For the text-containing cell, return its midpoint in (X, Y) coordinate format. 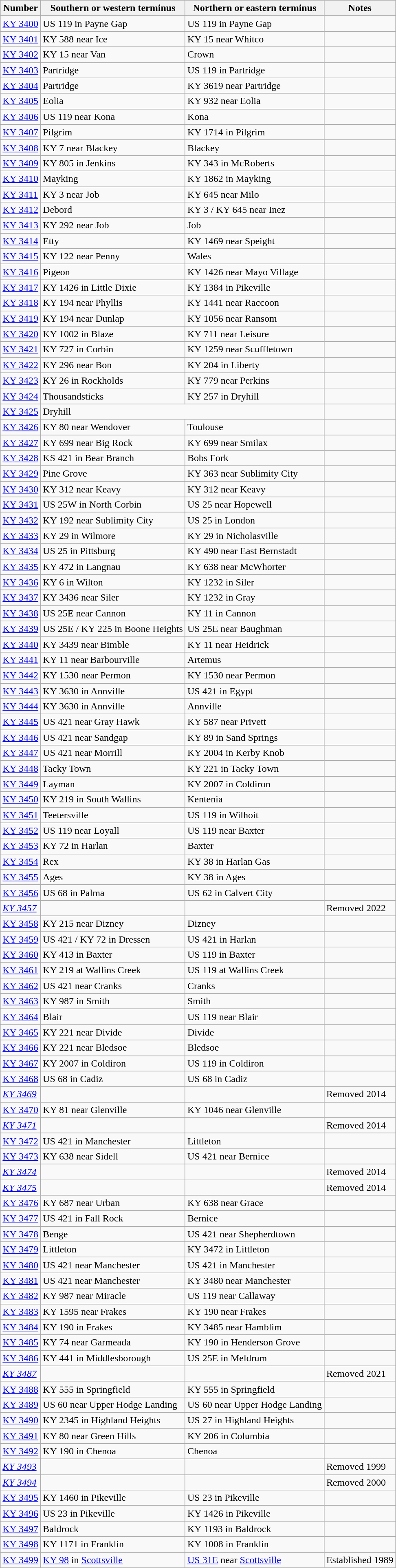
KY 441 in Middlesborough (113, 1358)
KY 3438 (20, 613)
KY 638 near Grace (254, 1203)
KY 3499 (20, 1560)
KY 3475 (20, 1188)
KY 3490 (20, 1420)
KY 3434 (20, 551)
KY 3 / KY 645 near Inez (254, 210)
KY 11 in Cannon (254, 613)
KY 699 near Big Rock (113, 442)
US 119 near Baxter (254, 830)
US 421 near Sandgap (113, 738)
Removed 2021 (360, 1374)
KY 3485 (20, 1343)
Bledsoe (254, 1048)
US 421 in Egypt (254, 691)
KY 3441 (20, 660)
Annville (254, 707)
Debord (113, 210)
KY 3440 (20, 644)
Toulouse (254, 427)
KY 3446 (20, 738)
KY 727 in Corbin (113, 349)
US 25E near Cannon (113, 613)
Divide (254, 1032)
Ages (113, 877)
KY 3411 (20, 194)
KY 1171 in Franklin (113, 1544)
KY 3436 near Siler (113, 598)
Smith (254, 1001)
KY 192 near Sublimity City (113, 520)
Mayking (113, 179)
Removed 1999 (360, 1467)
US 119 near Callaway (254, 1296)
KY 3488 (20, 1389)
KY 3477 (20, 1219)
KY 3472 in Littleton (254, 1250)
US 25 near Hopewell (254, 505)
Kentenia (254, 799)
KY 1460 in Pikeville (113, 1498)
KY 3423 (20, 380)
KY 3485 near Hamblim (254, 1327)
KY 6 in Wilton (113, 582)
KY 292 near Job (113, 225)
KY 3405 (20, 101)
KY 3436 (20, 582)
US 119 near Loyall (113, 830)
KY 38 in Ages (254, 877)
KY 638 near McWhorter (254, 567)
Chenoa (254, 1451)
KY 221 near Bledsoe (113, 1048)
KY 89 in Sand Springs (254, 738)
KY 296 near Bon (113, 365)
KY 122 near Penny (113, 256)
US 62 in Calvert City (254, 892)
KY 3439 near Bimble (113, 644)
Dryhill (183, 411)
KY 3413 (20, 225)
US 68 in Palma (113, 892)
KY 3464 (20, 1017)
KY 687 near Urban (113, 1203)
US 25E / KY 225 in Boone Heights (113, 629)
KY 3400 (20, 24)
KY 3484 (20, 1327)
KY 3472 (20, 1141)
KY 3415 (20, 256)
KY 3448 (20, 769)
KY 587 near Privett (254, 722)
KY 3495 (20, 1498)
KY 15 near Whitco (254, 39)
KY 3459 (20, 939)
KY 932 near Eolia (254, 101)
Kona (254, 117)
KY 588 near Ice (113, 39)
KY 3447 (20, 753)
US 421 near Cranks (113, 986)
KY 7 near Blackey (113, 148)
KY 3409 (20, 163)
KY 29 in Wilmore (113, 536)
KY 3442 (20, 675)
Pine Grove (113, 474)
KY 490 near East Bernstadt (254, 551)
KY 29 in Nicholasville (254, 536)
KY 3445 (20, 722)
KY 3480 (20, 1265)
KY 1002 in Blaze (113, 334)
KY 3401 (20, 39)
KY 26 in Rockholds (113, 380)
KY 472 in Langnau (113, 567)
KY 3478 (20, 1234)
KY 3417 (20, 287)
KY 3406 (20, 117)
Removed 2000 (360, 1482)
KY 987 in Smith (113, 1001)
KY 190 near Frakes (254, 1312)
KY 3424 (20, 396)
KY 194 near Phyllis (113, 303)
KY 3426 (20, 427)
KY 80 near Wendover (113, 427)
US 119 at Wallins Creek (254, 970)
US 25 in London (254, 520)
Dizney (254, 923)
US 119 in Wilhoit (254, 815)
KY 3414 (20, 241)
KY 3463 (20, 1001)
US 421 in Harlan (254, 939)
Etty (113, 241)
KY 3487 (20, 1374)
Rex (113, 861)
KY 1232 in Gray (254, 598)
US 421 near Gray Hawk (113, 722)
KY 1008 in Franklin (254, 1544)
Eolia (113, 101)
Notes (360, 8)
KY 206 in Columbia (254, 1435)
KY 3403 (20, 70)
Pigeon (113, 272)
KY 3489 (20, 1405)
Southern or western terminus (113, 8)
KY 11 near Heidrick (254, 644)
KY 1193 in Baldrock (254, 1529)
US 421 near Bernice (254, 1156)
Benge (113, 1234)
KY 1426 in Pikeville (254, 1513)
KY 3432 (20, 520)
US 25W in North Corbin (113, 505)
KY 3407 (20, 132)
KY 3461 (20, 970)
KY 3408 (20, 148)
KY 3474 (20, 1172)
Thousandsticks (113, 396)
KY 711 near Leisure (254, 334)
KS 421 in Bear Branch (113, 458)
Pilgrim (113, 132)
KY 3497 (20, 1529)
KY 1595 near Frakes (113, 1312)
Layman (113, 784)
Artemus (254, 660)
KY 1232 in Siler (254, 582)
US 25 in Pittsburg (113, 551)
KY 3458 (20, 923)
KY 3455 (20, 877)
KY 3420 (20, 334)
US 27 in Highland Heights (254, 1420)
KY 3466 (20, 1048)
Established 1989 (360, 1560)
KY 1862 in Mayking (254, 179)
KY 3482 (20, 1296)
KY 779 near Perkins (254, 380)
KY 645 near Milo (254, 194)
KY 3456 (20, 892)
Cranks (254, 986)
US 31E near Scottsville (254, 1560)
KY 194 near Dunlap (113, 318)
KY 15 near Van (113, 55)
KY 2345 in Highland Heights (113, 1420)
KY 805 in Jenkins (113, 163)
KY 3465 (20, 1032)
KY 343 in McRoberts (254, 163)
Blackey (254, 148)
KY 3444 (20, 707)
KY 3479 (20, 1250)
US 119 in Partridge (254, 70)
KY 3467 (20, 1063)
KY 11 near Barbourville (113, 660)
US 421 near Morrill (113, 753)
KY 3421 (20, 349)
KY 3429 (20, 474)
KY 3404 (20, 86)
KY 257 in Dryhill (254, 396)
KY 638 near Sidell (113, 1156)
Blair (113, 1017)
KY 3410 (20, 179)
KY 3476 (20, 1203)
KY 190 in Chenoa (113, 1451)
KY 80 near Green Hills (113, 1435)
Northern or eastern terminus (254, 8)
KY 2004 in Kerby Knob (254, 753)
KY 221 in Tacky Town (254, 769)
KY 1426 near Mayo Village (254, 272)
KY 74 near Garmeada (113, 1343)
KY 204 in Liberty (254, 365)
KY 987 near Miracle (113, 1296)
KY 3453 (20, 846)
KY 413 in Baxter (113, 955)
KY 219 in South Wallins (113, 799)
Crown (254, 55)
US 25E near Baughman (254, 629)
KY 38 in Harlan Gas (254, 861)
KY 219 at Wallins Creek (113, 970)
Tacky Town (113, 769)
KY 3402 (20, 55)
Baxter (254, 846)
US 119 near Kona (113, 117)
KY 3486 (20, 1358)
KY 3425 (20, 411)
KY 190 in Frakes (113, 1327)
KY 699 near Smilax (254, 442)
KY 3433 (20, 536)
KY 3451 (20, 815)
KY 3428 (20, 458)
Wales (254, 256)
KY 3619 near Partridge (254, 86)
KY 3439 (20, 629)
KY 3416 (20, 272)
KY 3431 (20, 505)
KY 3493 (20, 1467)
Number (20, 8)
Bernice (254, 1219)
KY 3430 (20, 489)
KY 3492 (20, 1451)
KY 3 near Job (113, 194)
Teetersville (113, 815)
KY 3470 (20, 1110)
KY 1469 near Speight (254, 241)
KY 81 near Glenville (113, 1110)
KY 1426 in Little Dixie (113, 287)
KY 1046 near Glenville (254, 1110)
KY 3471 (20, 1125)
KY 3480 near Manchester (254, 1281)
KY 3454 (20, 861)
KY 3457 (20, 908)
KY 3449 (20, 784)
KY 98 in Scottsville (113, 1560)
US 119 near Blair (254, 1017)
KY 190 in Henderson Grove (254, 1343)
Removed 2022 (360, 908)
KY 3427 (20, 442)
KY 1714 in Pilgrim (254, 132)
US 421 in Fall Rock (113, 1219)
KY 363 near Sublimity City (254, 474)
KY 3496 (20, 1513)
KY 3443 (20, 691)
US 25E in Meldrum (254, 1358)
KY 3435 (20, 567)
US 421 / KY 72 in Dressen (113, 939)
KY 3418 (20, 303)
KY 3483 (20, 1312)
KY 1056 near Ransom (254, 318)
KY 1259 near Scuffletown (254, 349)
KY 3437 (20, 598)
KY 3419 (20, 318)
KY 3412 (20, 210)
KY 3491 (20, 1435)
KY 3468 (20, 1079)
KY 3498 (20, 1544)
KY 3473 (20, 1156)
Baldrock (113, 1529)
KY 215 near Dizney (113, 923)
US 119 in Coldiron (254, 1063)
KY 3452 (20, 830)
KY 3494 (20, 1482)
US 421 near Shepherdtown (254, 1234)
KY 3460 (20, 955)
KY 3481 (20, 1281)
Job (254, 225)
KY 3469 (20, 1094)
KY 72 in Harlan (113, 846)
KY 1384 in Pikeville (254, 287)
KY 3462 (20, 986)
Bobs Fork (254, 458)
KY 221 near Divide (113, 1032)
KY 3422 (20, 365)
US 119 in Baxter (254, 955)
KY 1441 near Raccoon (254, 303)
KY 3450 (20, 799)
